Locate the cell with the specified text and output its (X, Y) center coordinate. 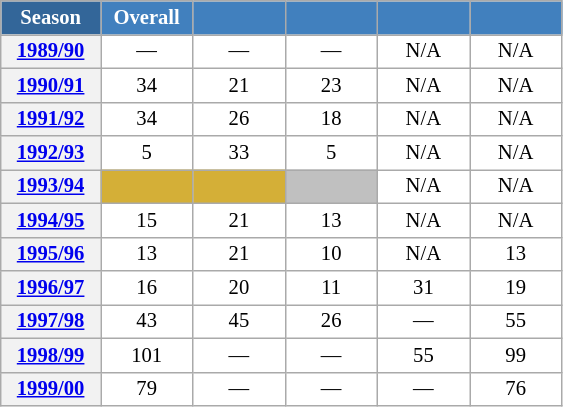
79 (146, 389)
15 (146, 220)
1996/97 (51, 287)
20 (239, 287)
1990/91 (51, 85)
1993/94 (51, 186)
1991/92 (51, 119)
1997/98 (51, 321)
10 (331, 254)
16 (146, 287)
19 (516, 287)
101 (146, 355)
99 (516, 355)
1992/93 (51, 153)
23 (331, 85)
1998/99 (51, 355)
76 (516, 389)
1995/96 (51, 254)
33 (239, 153)
1994/95 (51, 220)
1999/00 (51, 389)
18 (331, 119)
45 (239, 321)
43 (146, 321)
11 (331, 287)
Season (51, 17)
1989/90 (51, 51)
Overall (146, 17)
31 (423, 287)
